Provide the [x, y] coordinate of the cell's center where the given text is located.  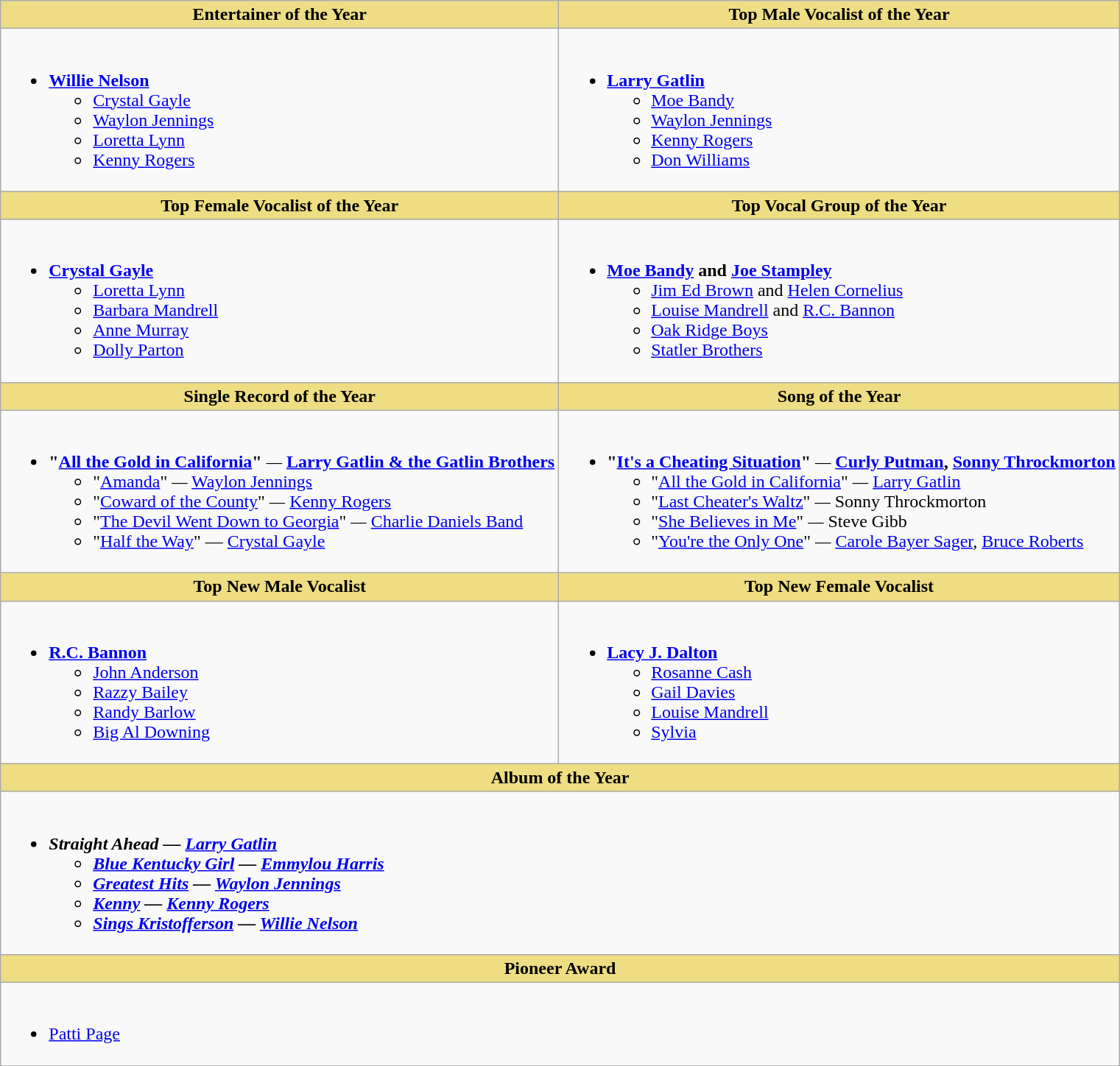
Album of the Year [560, 777]
Entertainer of the Year [280, 15]
Patti Page [560, 1023]
Top New Male Vocalist [280, 587]
Pioneer Award [560, 968]
Top Vocal Group of the Year [839, 205]
R.C. BannonJohn AndersonRazzy BaileyRandy BarlowBig Al Downing [280, 682]
Top Female Vocalist of the Year [280, 205]
Lacy J. DaltonRosanne CashGail DaviesLouise MandrellSylvia [839, 682]
Larry GatlinMoe BandyWaylon JenningsKenny RogersDon Williams [839, 110]
Single Record of the Year [280, 396]
Top Male Vocalist of the Year [839, 15]
Top New Female Vocalist [839, 587]
Willie NelsonCrystal GayleWaylon JenningsLoretta LynnKenny Rogers [280, 110]
Moe Bandy and Joe StampleyJim Ed Brown and Helen CorneliusLouise Mandrell and R.C. BannonOak Ridge BoysStatler Brothers [839, 300]
Crystal GayleLoretta LynnBarbara MandrellAnne MurrayDolly Parton [280, 300]
Song of the Year [839, 396]
